Provide the [X, Y] coordinate of the cell's center where the given text is located.  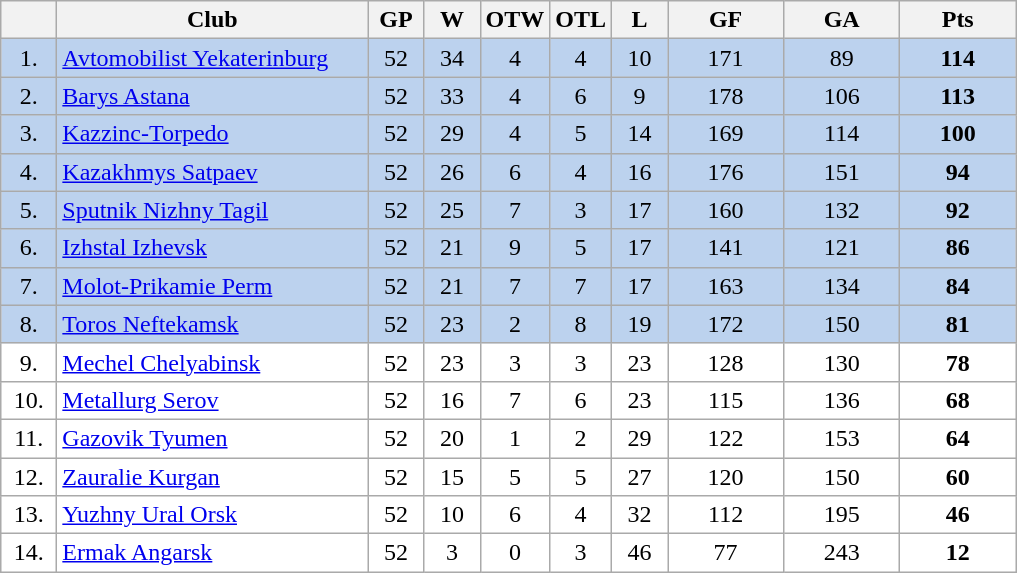
172 [726, 324]
15 [452, 477]
134 [842, 286]
141 [726, 248]
5. [29, 210]
64 [958, 438]
151 [842, 172]
Mechel Chelyabinsk [212, 362]
OTL [581, 20]
GF [726, 20]
86 [958, 248]
8 [581, 324]
160 [726, 210]
68 [958, 400]
Izhstal Izhevsk [212, 248]
Toros Neftekamsk [212, 324]
12. [29, 477]
Avtomobilist Yekaterinburg [212, 58]
10. [29, 400]
Yuzhny Ural Orsk [212, 515]
7. [29, 286]
94 [958, 172]
Metallurg Serov [212, 400]
60 [958, 477]
120 [726, 477]
OTW [515, 20]
112 [726, 515]
153 [842, 438]
0 [515, 553]
106 [842, 96]
195 [842, 515]
132 [842, 210]
Molot-Prikamie Perm [212, 286]
171 [726, 58]
6. [29, 248]
84 [958, 286]
92 [958, 210]
GA [842, 20]
122 [726, 438]
2. [29, 96]
Gazovik Tyumen [212, 438]
8. [29, 324]
Sputnik Nizhny Tagil [212, 210]
32 [640, 515]
1. [29, 58]
11. [29, 438]
100 [958, 134]
20 [452, 438]
14 [640, 134]
115 [726, 400]
163 [726, 286]
121 [842, 248]
Kazakhmys Satpaev [212, 172]
19 [640, 324]
77 [726, 553]
178 [726, 96]
169 [726, 134]
Kazzinc-Torpedo [212, 134]
25 [452, 210]
Barys Astana [212, 96]
W [452, 20]
12 [958, 553]
Ermak Angarsk [212, 553]
89 [842, 58]
78 [958, 362]
26 [452, 172]
13. [29, 515]
Zauralie Kurgan [212, 477]
Club [212, 20]
130 [842, 362]
L [640, 20]
128 [726, 362]
4. [29, 172]
Pts [958, 20]
27 [640, 477]
81 [958, 324]
14. [29, 553]
33 [452, 96]
3. [29, 134]
1 [515, 438]
136 [842, 400]
243 [842, 553]
113 [958, 96]
176 [726, 172]
9. [29, 362]
GP [396, 20]
34 [452, 58]
